Find where the given text appears and provide that cell's center as [X, Y] coordinate. 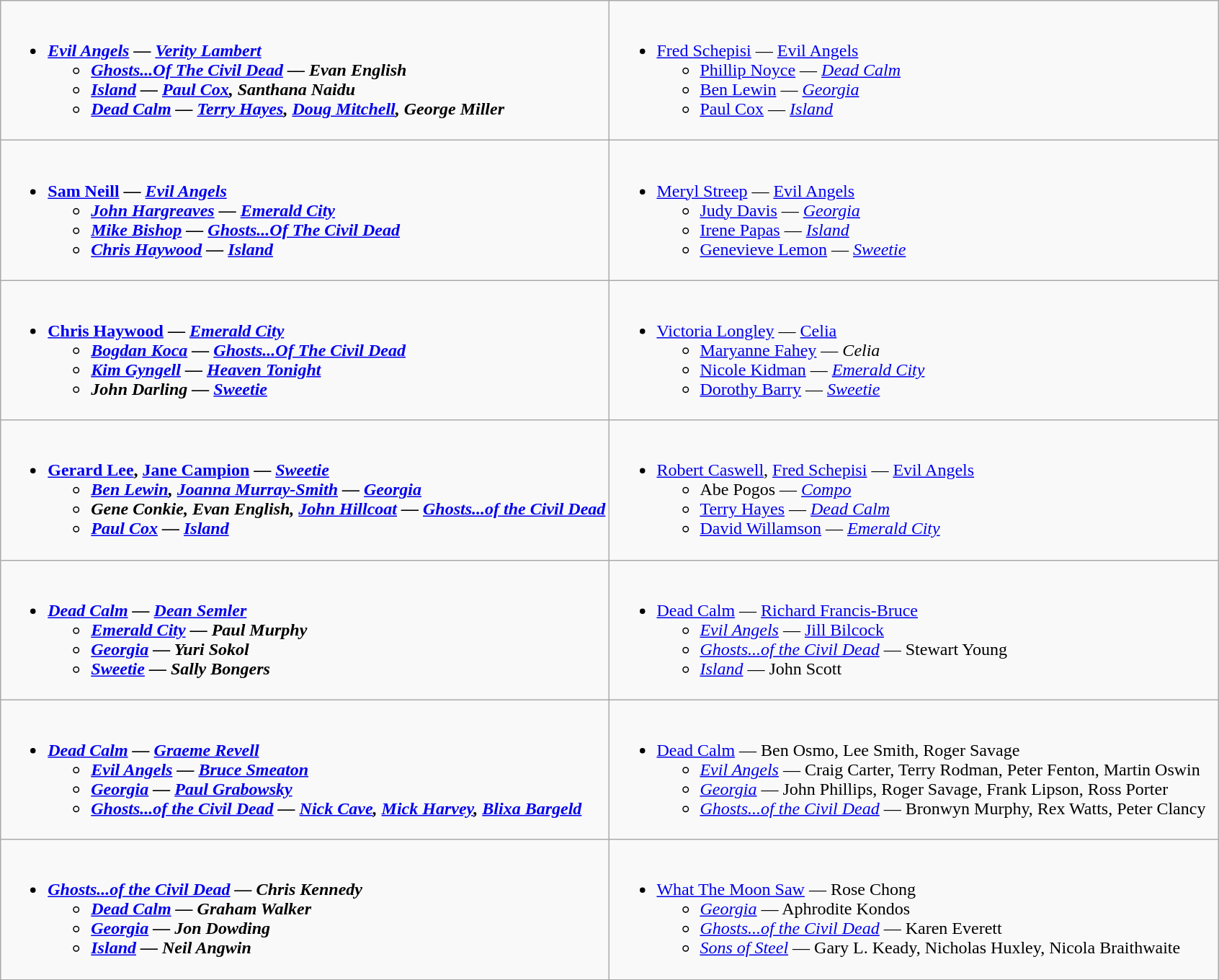
Victoria Longley — CeliaMaryanne Fahey — CeliaNicole Kidman — Emerald CityDorothy Barry — Sweetie [914, 350]
Meryl Streep — Evil AngelsJudy Davis — GeorgiaIrene Papas — IslandGenevieve Lemon — Sweetie [914, 210]
Dead Calm — Richard Francis-BruceEvil Angels — Jill BilcockGhosts...of the Civil Dead — Stewart YoungIsland — John Scott [914, 630]
Fred Schepisi — Evil AngelsPhillip Noyce — Dead CalmBen Lewin — GeorgiaPaul Cox — Island [914, 71]
Dead Calm — Graeme RevellEvil Angels — Bruce SmeatonGeorgia — Paul GrabowskyGhosts...of the Civil Dead — Nick Cave, Mick Harvey, Blixa Bargeld [305, 770]
Ghosts...of the Civil Dead — Chris KennedyDead Calm — Graham WalkerGeorgia — Jon DowdingIsland — Neil Angwin [305, 909]
Sam Neill — Evil AngelsJohn Hargreaves — Emerald CityMike Bishop — Ghosts...Of The Civil DeadChris Haywood — Island [305, 210]
Dead Calm — Dean SemlerEmerald City — Paul MurphyGeorgia — Yuri SokolSweetie — Sally Bongers [305, 630]
Robert Caswell, Fred Schepisi — Evil AngelsAbe Pogos — CompoTerry Hayes — Dead CalmDavid Willamson — Emerald City [914, 490]
Chris Haywood — Emerald CityBogdan Koca — Ghosts...Of The Civil DeadKim Gyngell — Heaven TonightJohn Darling — Sweetie [305, 350]
